Return the [x, y] coordinate for the center point of the cell that contains the specified text.  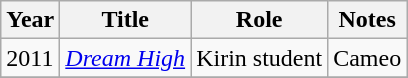
Notes [368, 20]
Role [260, 20]
Dream High [126, 58]
Kirin student [260, 58]
2011 [30, 58]
Year [30, 20]
Cameo [368, 58]
Title [126, 20]
